Capture the cell that displays the provided text and extract its (X, Y) central coordinate. 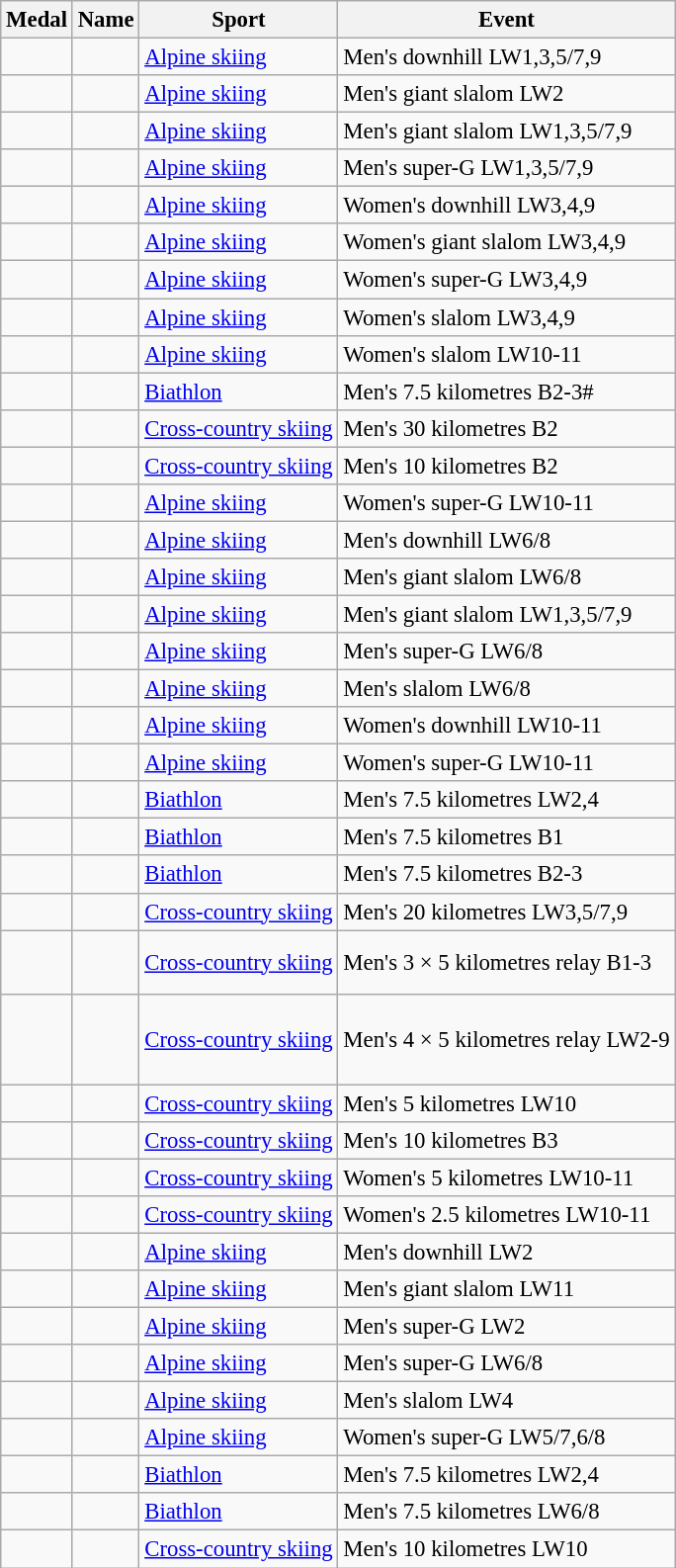
Men's 4 × 5 kilometres relay LW2-9 (506, 1039)
Women's super-G LW3,4,9 (506, 280)
Men's slalom LW6/8 (506, 689)
Name (106, 20)
Medal (38, 20)
Men's super-G LW2 (506, 1327)
Men's 30 kilometres B2 (506, 428)
Women's 2.5 kilometres LW10-11 (506, 1215)
Men's 7.5 kilometres LW6/8 (506, 1512)
Women's slalom LW10-11 (506, 354)
Men's downhill LW1,3,5/7,9 (506, 57)
Women's giant slalom LW3,4,9 (506, 242)
Event (506, 20)
Women's super-G LW5/7,6/8 (506, 1437)
Men's 10 kilometres B3 (506, 1141)
Women's 5 kilometres LW10-11 (506, 1177)
Women's slalom LW3,4,9 (506, 317)
Men's 7.5 kilometres B2-3 (506, 875)
Men's giant slalom LW11 (506, 1289)
Men's 20 kilometres LW3,5/7,9 (506, 912)
Women's downhill LW10-11 (506, 726)
Sport (239, 20)
Men's 3 × 5 kilometres relay B1-3 (506, 963)
Men's super-G LW1,3,5/7,9 (506, 168)
Men's 10 kilometres LW10 (506, 1549)
Men's 10 kilometres B2 (506, 466)
Men's 5 kilometres LW10 (506, 1103)
Men's downhill LW6/8 (506, 540)
Men's 7.5 kilometres B2-3# (506, 392)
Men's 7.5 kilometres B1 (506, 837)
Women's downhill LW3,4,9 (506, 206)
Men's downhill LW2 (506, 1252)
Men's giant slalom LW2 (506, 94)
Men's slalom LW4 (506, 1401)
Men's giant slalom LW6/8 (506, 577)
